Provide the (x, y) coordinate of the cell's center where the given text is located.  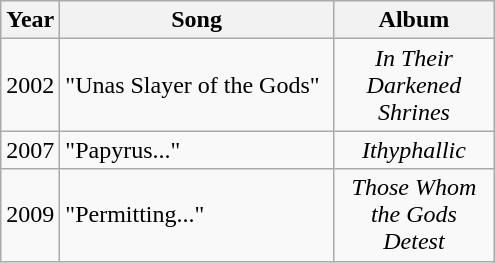
2009 (30, 215)
Those Whom the Gods Detest (414, 215)
"Permitting..." (197, 215)
2002 (30, 85)
Song (197, 20)
Year (30, 20)
Album (414, 20)
Ithyphallic (414, 150)
In Their Darkened Shrines (414, 85)
"Unas Slayer of the Gods" (197, 85)
2007 (30, 150)
"Papyrus..." (197, 150)
